Pinpoint the cell where the given text exists, returning its (x, y) midpoint coordinate. 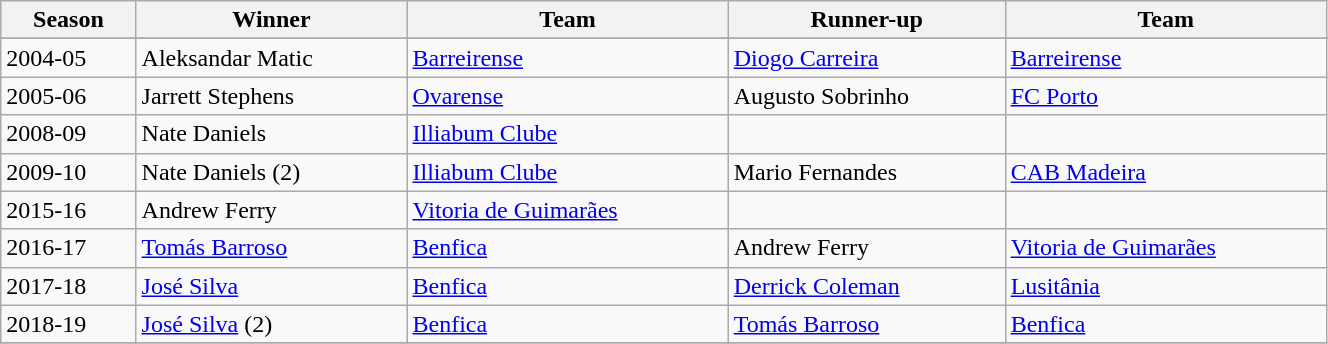
Nate Daniels (272, 134)
Runner-up (866, 20)
2008-09 (68, 134)
2016-17 (68, 248)
2004-05 (68, 58)
Mario Fernandes (866, 172)
Diogo Carreira (866, 58)
2018-19 (68, 324)
2005-06 (68, 96)
2017-18 (68, 286)
Ovarense (568, 96)
Derrick Coleman (866, 286)
Aleksandar Matic (272, 58)
2015-16 (68, 210)
Nate Daniels (2) (272, 172)
José Silva (272, 286)
CAB Madeira (1166, 172)
2009-10 (68, 172)
Jarrett Stephens (272, 96)
Season (68, 20)
Lusitânia (1166, 286)
FC Porto (1166, 96)
José Silva (2) (272, 324)
Augusto Sobrinho (866, 96)
Winner (272, 20)
